Extract the (X, Y) coordinate from the center of the cell holding the provided text.  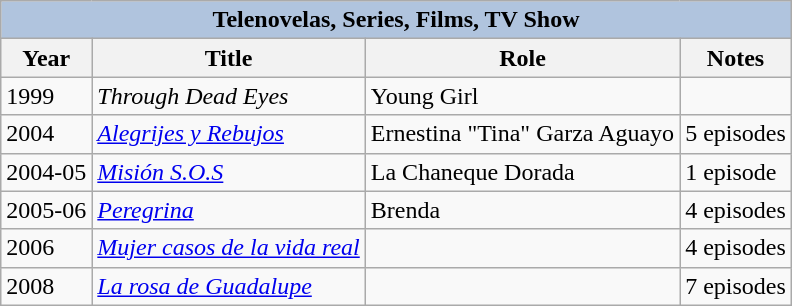
Role (522, 58)
Notes (736, 58)
Year (46, 58)
Telenovelas, Series, Films, TV Show (396, 20)
2008 (46, 286)
La Chaneque Dorada (522, 172)
Young Girl (522, 96)
5 episodes (736, 134)
7 episodes (736, 286)
2004 (46, 134)
Peregrina (228, 210)
2004-05 (46, 172)
Through Dead Eyes (228, 96)
2005-06 (46, 210)
1999 (46, 96)
Misión S.O.S (228, 172)
2006 (46, 248)
La rosa de Guadalupe (228, 286)
Brenda (522, 210)
Alegrijes y Rebujos (228, 134)
Ernestina "Tina" Garza Aguayo (522, 134)
Title (228, 58)
1 episode (736, 172)
Mujer casos de la vida real (228, 248)
